Capture the cell that displays the provided text and extract its (X, Y) central coordinate. 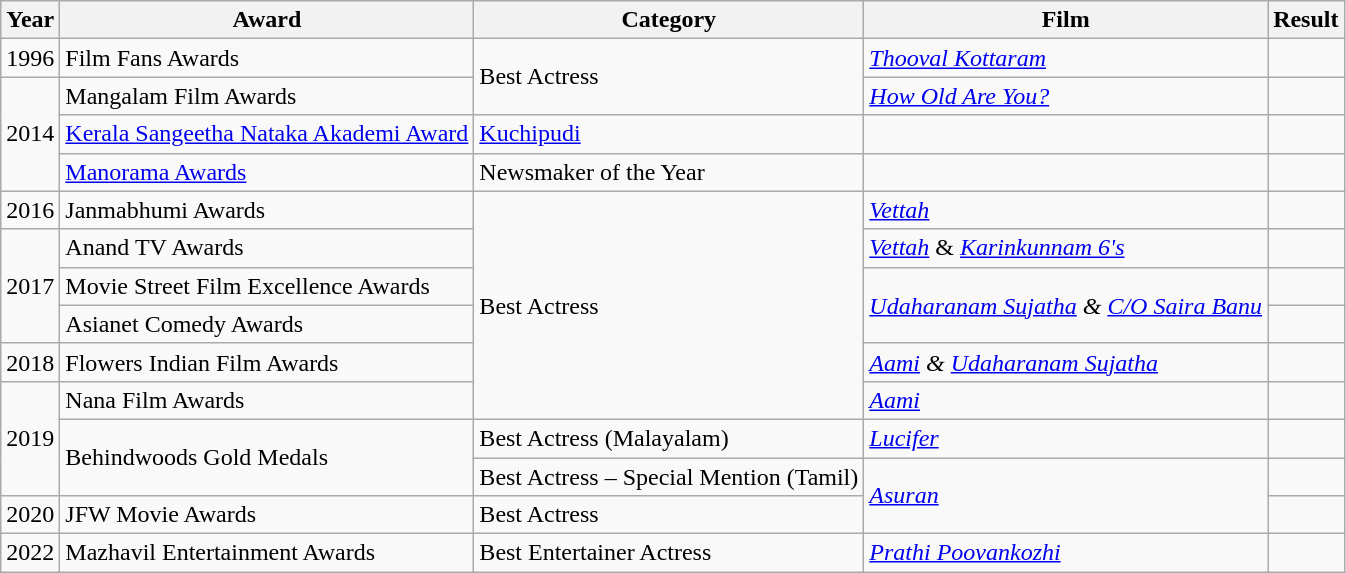
Thooval Kottaram (1066, 58)
Asianet Comedy Awards (267, 324)
Janmabhumi Awards (267, 210)
Aami (1066, 400)
2018 (30, 362)
Vettah & Karinkunnam 6's (1066, 248)
Kerala Sangeetha Nataka Akademi Award (267, 134)
Mazhavil Entertainment Awards (267, 553)
Anand TV Awards (267, 248)
Film Fans Awards (267, 58)
1996 (30, 58)
Best Actress – Special Mention (Tamil) (669, 477)
Lucifer (1066, 438)
Film (1066, 20)
Best Actress (Malayalam) (669, 438)
2020 (30, 515)
Best Entertainer Actress (669, 553)
Flowers Indian Film Awards (267, 362)
Result (1306, 20)
Category (669, 20)
2017 (30, 286)
Prathi Poovankozhi (1066, 553)
Vettah (1066, 210)
Nana Film Awards (267, 400)
2019 (30, 438)
Kuchipudi (669, 134)
Movie Street Film Excellence Awards (267, 286)
JFW Movie Awards (267, 515)
Mangalam Film Awards (267, 96)
Manorama Awards (267, 172)
2022 (30, 553)
2016 (30, 210)
2014 (30, 134)
Award (267, 20)
Asuran (1066, 496)
How Old Are You? (1066, 96)
Udaharanam Sujatha & C/O Saira Banu (1066, 305)
Aami & Udaharanam Sujatha (1066, 362)
Year (30, 20)
Newsmaker of the Year (669, 172)
Behindwoods Gold Medals (267, 457)
